Detect which cell encompasses the target text, then output its (x, y) center coordinate. 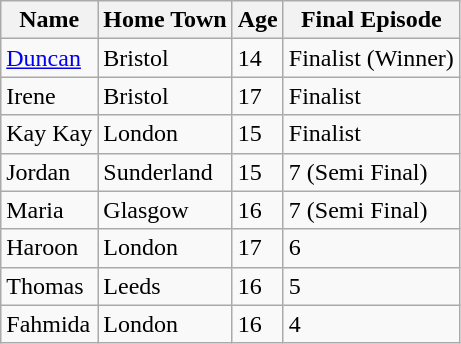
5 (371, 286)
6 (371, 248)
Final Episode (371, 20)
Thomas (50, 286)
Leeds (165, 286)
Maria (50, 210)
Home Town (165, 20)
Duncan (50, 58)
Finalist (Winner) (371, 58)
Age (258, 20)
Kay Kay (50, 134)
Name (50, 20)
Irene (50, 96)
Jordan (50, 172)
14 (258, 58)
Haroon (50, 248)
Fahmida (50, 324)
Sunderland (165, 172)
4 (371, 324)
Glasgow (165, 210)
